Return the [x, y] coordinate for the center point of the cell that contains the specified text.  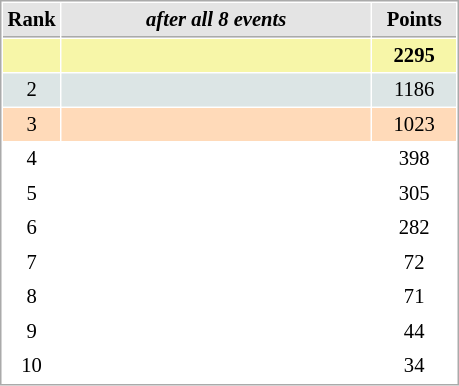
2295 [414, 56]
34 [414, 366]
8 [32, 296]
9 [32, 332]
72 [414, 262]
Rank [32, 20]
2 [32, 90]
282 [414, 228]
Points [414, 20]
after all 8 events [216, 20]
398 [414, 158]
5 [32, 194]
6 [32, 228]
1186 [414, 90]
44 [414, 332]
1023 [414, 124]
4 [32, 158]
3 [32, 124]
305 [414, 194]
71 [414, 296]
7 [32, 262]
10 [32, 366]
